Provide the (x, y) coordinate of the cell's center where the given text is located.  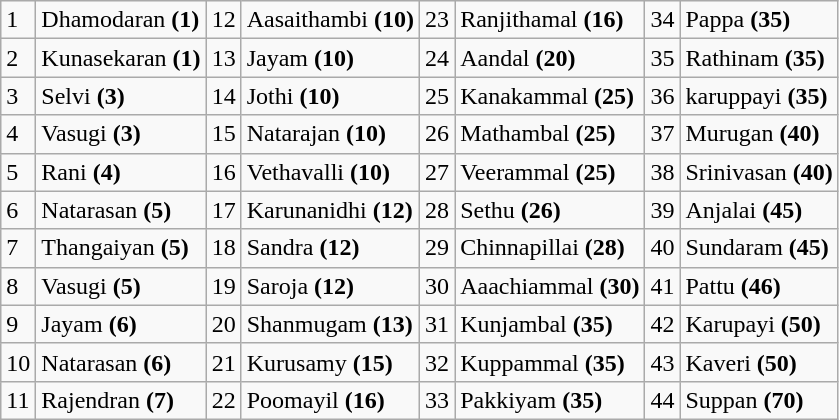
2 (18, 58)
Veerammal (25) (550, 172)
Kurusamy (15) (330, 362)
Pattu (46) (759, 286)
Kanakammal (25) (550, 96)
19 (224, 286)
44 (662, 400)
26 (438, 134)
42 (662, 324)
34 (662, 20)
Dhamodaran (1) (121, 20)
Suppan (70) (759, 400)
37 (662, 134)
Murugan (40) (759, 134)
Kunasekaran (1) (121, 58)
Aasaithambi (10) (330, 20)
24 (438, 58)
11 (18, 400)
20 (224, 324)
35 (662, 58)
43 (662, 362)
39 (662, 210)
40 (662, 248)
Aandal (20) (550, 58)
29 (438, 248)
Rajendran (7) (121, 400)
Ranjithamal (16) (550, 20)
Poomayil (16) (330, 400)
14 (224, 96)
Saroja (12) (330, 286)
9 (18, 324)
32 (438, 362)
Kaveri (50) (759, 362)
Pakkiyam (35) (550, 400)
6 (18, 210)
8 (18, 286)
Thangaiyan (5) (121, 248)
Shanmugam (13) (330, 324)
Rathinam (35) (759, 58)
17 (224, 210)
Natarasan (6) (121, 362)
10 (18, 362)
Jayam (6) (121, 324)
Jayam (10) (330, 58)
13 (224, 58)
28 (438, 210)
12 (224, 20)
36 (662, 96)
31 (438, 324)
4 (18, 134)
30 (438, 286)
41 (662, 286)
1 (18, 20)
Karunanidhi (12) (330, 210)
Sandra (12) (330, 248)
Srinivasan (40) (759, 172)
Anjalai (45) (759, 210)
Mathambal (25) (550, 134)
38 (662, 172)
15 (224, 134)
Kuppammal (35) (550, 362)
Rani (4) (121, 172)
18 (224, 248)
21 (224, 362)
Aaachiammal (30) (550, 286)
23 (438, 20)
Pappa (35) (759, 20)
karuppayi (35) (759, 96)
Jothi (10) (330, 96)
27 (438, 172)
33 (438, 400)
25 (438, 96)
7 (18, 248)
Sundaram (45) (759, 248)
3 (18, 96)
Sethu (26) (550, 210)
Natarasan (5) (121, 210)
Chinnapillai (28) (550, 248)
16 (224, 172)
5 (18, 172)
Natarajan (10) (330, 134)
Vasugi (3) (121, 134)
22 (224, 400)
Vethavalli (10) (330, 172)
Kunjambal (35) (550, 324)
Selvi (3) (121, 96)
Vasugi (5) (121, 286)
Karupayi (50) (759, 324)
